Determine the [x, y] coordinate at the center of the cell enclosing the given text.  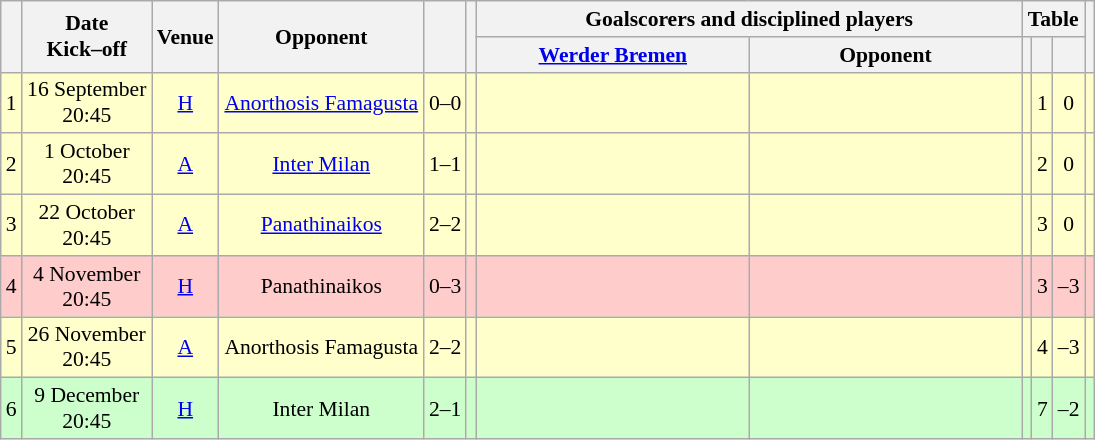
Venue [186, 36]
4 November20:45 [87, 286]
0–3 [446, 286]
Werder Bremen [612, 55]
1–1 [446, 164]
Table [1054, 19]
16 September20:45 [87, 102]
2–1 [446, 408]
9 December20:45 [87, 408]
7 [1042, 408]
1 October20:45 [87, 164]
DateKick–off [87, 36]
0–0 [446, 102]
26 November20:45 [87, 348]
Goalscorers and disciplined players [748, 19]
5 [12, 348]
22 October20:45 [87, 226]
–2 [1069, 408]
6 [12, 408]
